Find where the given text appears and provide that cell's center as [x, y] coordinate. 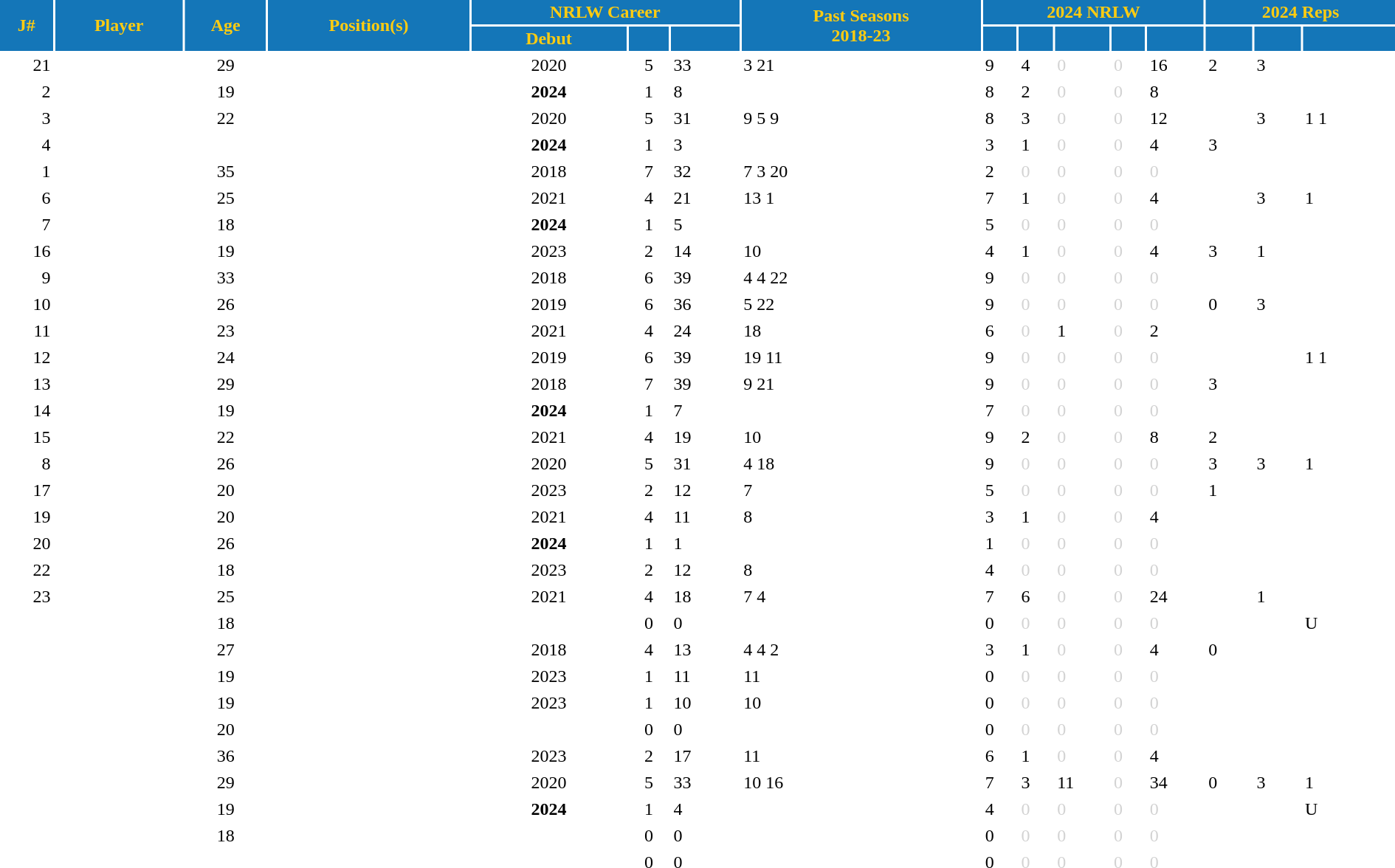
15 [27, 437]
13 1 [861, 198]
4 4 22 [861, 278]
32 [705, 171]
35 [226, 171]
7 4 [861, 596]
9 5 9 [861, 118]
Debut [548, 38]
4 4 2 [861, 650]
NRLW Career [605, 12]
2024 Reps [1301, 12]
5 22 [861, 304]
2024 NRLW [1094, 12]
10 16 [861, 782]
19 11 [861, 357]
Age [226, 25]
Past Seasons2018-23 [861, 25]
Player [120, 25]
27 [226, 650]
9 21 [861, 384]
7 3 20 [861, 171]
Position(s) [369, 25]
3 21 [861, 65]
J# [27, 25]
4 18 [861, 464]
34 [1176, 782]
